Locate the cell with the specified text and output its [x, y] center coordinate. 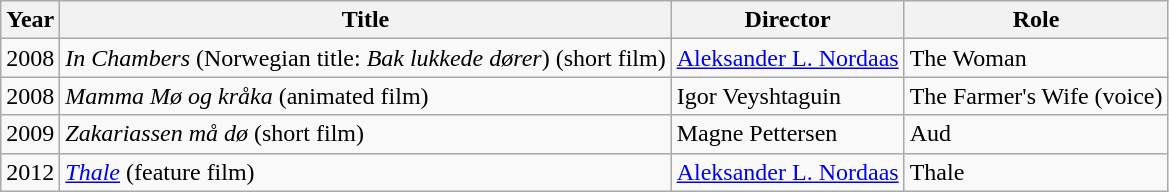
Thale (feature film) [366, 172]
In Chambers (Norwegian title: Bak lukkede dører) (short film) [366, 58]
Igor Veyshtaguin [788, 96]
Title [366, 20]
2012 [30, 172]
Role [1036, 20]
Mamma Mø og kråka (animated film) [366, 96]
Magne Pettersen [788, 134]
Aud [1036, 134]
The Farmer's Wife (voice) [1036, 96]
The Woman [1036, 58]
Zakariassen må dø (short film) [366, 134]
Thale [1036, 172]
2009 [30, 134]
Director [788, 20]
Year [30, 20]
